Search for the cell housing the specified text and yield its (X, Y) center coordinate. 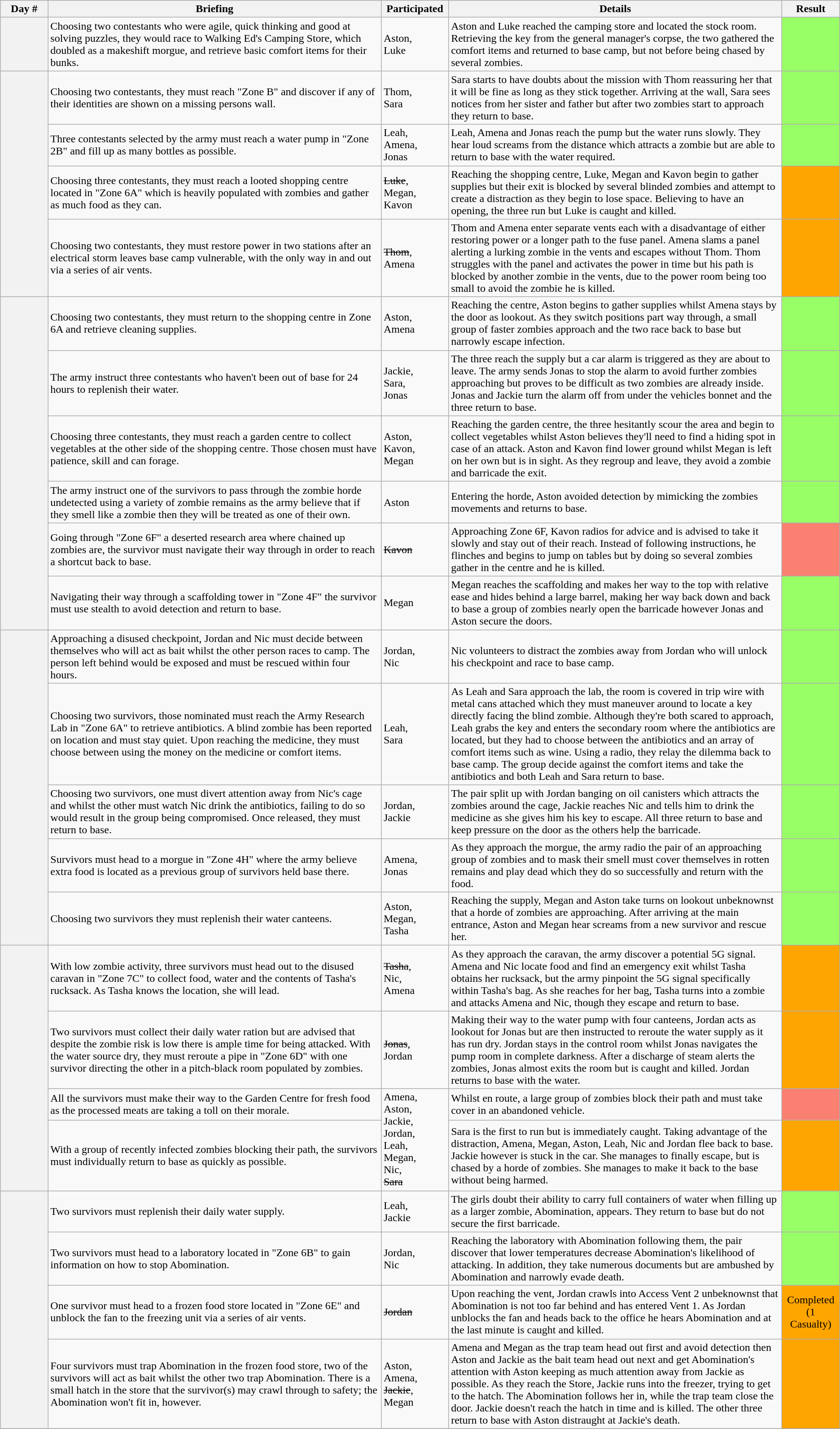
Aston,Amena,Jackie,Megan (415, 1384)
Aston (415, 502)
Thom,Sara (415, 98)
Whilst en route, a large group of zombies block their path and must take cover in an abandoned vehicle. (616, 1104)
Result (810, 9)
Briefing (214, 9)
Jordan (415, 1312)
Participated (415, 9)
Two survivors must head to a laboratory located in "Zone 6B" to gain information on how to stop Abomination. (214, 1259)
Three contestants selected by the army must reach a water pump in "Zone 2B" and fill up as many bottles as possible. (214, 145)
Details (616, 9)
Entering the horde, Aston avoided detection by mimicking the zombies movements and returns to base. (616, 502)
Aston,Amena (415, 323)
With a group of recently infected zombies blocking their path, the survivors must individually return to base as quickly as possible. (214, 1156)
Leah,Amena,Jonas (415, 145)
Aston,Luke (415, 44)
Luke, Megan,Kavon (415, 192)
Completed(1 Casualty) (810, 1312)
Megan (415, 602)
The army instruct three contestants who haven't been out of base for 24 hours to replenish their water. (214, 383)
Choosing two contestants, they must return to the shopping centre in Zone 6A and retrieve cleaning supplies. (214, 323)
Aston,Megan,Tasha (415, 919)
Thom,Amena (415, 258)
Amena,Jonas (415, 866)
Leah,Jackie (415, 1211)
Kavon (415, 550)
Leah,Sara (415, 734)
Jordan,Jackie (415, 812)
Tasha,Nic,Amena (415, 978)
Choosing two survivors they must replenish their water canteens. (214, 919)
Nic volunteers to distract the zombies away from Jordan who will unlock his checkpoint and race to base camp. (616, 656)
Amena,Aston,Jackie,Jordan,Leah,Megan,Nic,Sara (415, 1139)
Choosing two contestants, they must reach "Zone B" and discover if any of their identities are shown on a missing persons wall. (214, 98)
One survivor must head to a frozen food store located in "Zone 6E" and unblock the fan to the freezing unit via a series of air vents. (214, 1312)
All the survivors must make their way to the Garden Centre for fresh food as the processed meats are taking a toll on their morale. (214, 1104)
Jonas,Jordan (415, 1050)
Aston, Kavon, Megan (415, 448)
Survivors must head to a morgue in "Zone 4H" where the army believe extra food is located as a previous group of survivors held base there. (214, 866)
Navigating their way through a scaffolding tower in "Zone 4F" the survivor must use stealth to avoid detection and return to base. (214, 602)
Two survivors must replenish their daily water supply. (214, 1211)
Day # (24, 9)
Jackie,Sara,Jonas (415, 383)
